Locate the cell with the specified text and output its (x, y) center coordinate. 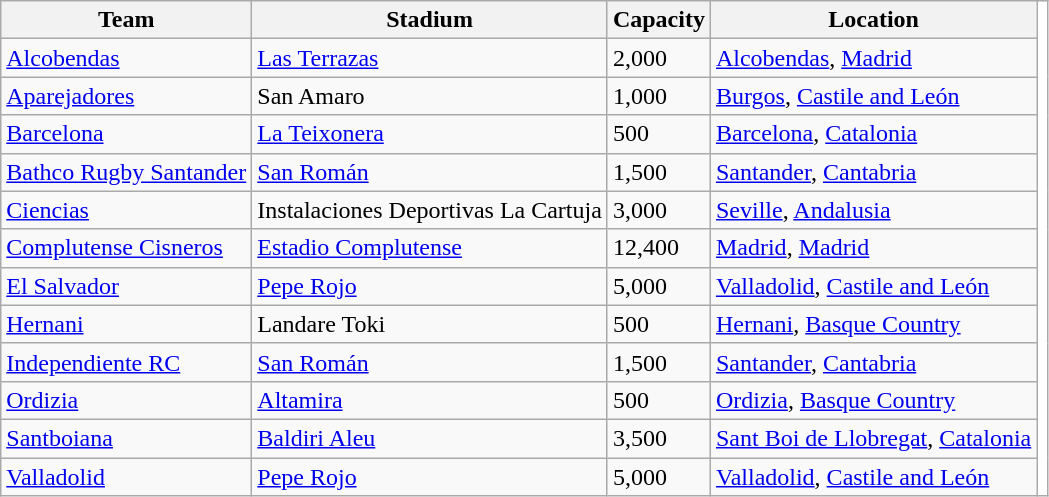
Hernani, Basque Country (873, 324)
Capacity (658, 20)
Seville, Andalusia (873, 210)
Baldiri Aleu (430, 438)
Ordizia, Basque Country (873, 400)
Ordizia (126, 400)
Bathco Rugby Santander (126, 172)
Sant Boi de Llobregat, Catalonia (873, 438)
1,000 (658, 96)
3,500 (658, 438)
Team (126, 20)
Stadium (430, 20)
Alcobendas (126, 58)
Las Terrazas (430, 58)
Estadio Complutense (430, 248)
Santboiana (126, 438)
Altamira (430, 400)
Burgos, Castile and León (873, 96)
Independiente RC (126, 362)
Alcobendas, Madrid (873, 58)
Complutense Cisneros (126, 248)
Location (873, 20)
Instalaciones Deportivas La Cartuja (430, 210)
Hernani (126, 324)
2,000 (658, 58)
Madrid, Madrid (873, 248)
Barcelona (126, 134)
3,000 (658, 210)
Aparejadores (126, 96)
12,400 (658, 248)
San Amaro (430, 96)
Ciencias (126, 210)
La Teixonera (430, 134)
Landare Toki (430, 324)
El Salvador (126, 286)
Barcelona, Catalonia (873, 134)
Valladolid (126, 477)
